Search for the cell housing the specified text and yield its [X, Y] center coordinate. 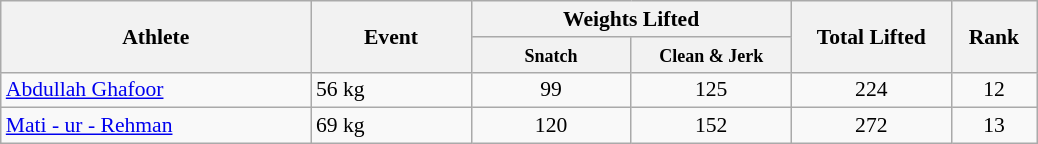
Abdullah Ghafoor [156, 90]
125 [711, 90]
99 [551, 90]
120 [551, 126]
56 kg [391, 90]
Weights Lifted [631, 19]
272 [871, 126]
Athlete [156, 36]
13 [994, 126]
224 [871, 90]
12 [994, 90]
Clean & Jerk [711, 55]
Event [391, 36]
Total Lifted [871, 36]
69 kg [391, 126]
152 [711, 126]
Mati - ur - Rehman [156, 126]
Rank [994, 36]
Snatch [551, 55]
